Identify which cell holds the provided text, then report its (x, y) central coordinate. 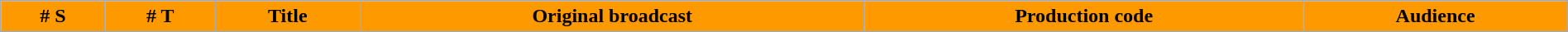
# T (160, 16)
# S (53, 16)
Production code (1083, 16)
Original broadcast (612, 16)
Title (288, 16)
Audience (1436, 16)
